Return [x, y] of the center of cell containing provided text 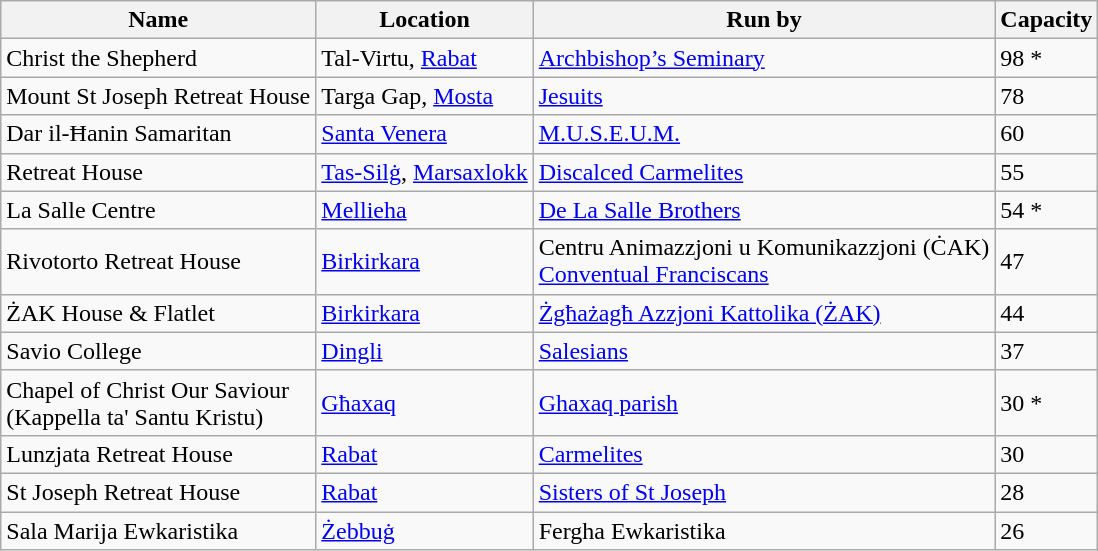
98 * [1046, 58]
Mount St Joseph Retreat House [158, 96]
Archbishop’s Seminary [764, 58]
Rivotorto Retreat House [158, 262]
Retreat House [158, 172]
M.U.S.E.U.M. [764, 134]
Carmelites [764, 454]
30 * [1046, 402]
44 [1046, 313]
Centru Animazzjoni u Komunikazzjoni (ĊAK)Conventual Franciscans [764, 262]
St Joseph Retreat House [158, 492]
30 [1046, 454]
Run by [764, 20]
ŻAK House & Flatlet [158, 313]
Lunzjata Retreat House [158, 454]
Name [158, 20]
Sisters of St Joseph [764, 492]
28 [1046, 492]
Salesians [764, 351]
Tal-Virtu, Rabat [424, 58]
Żebbuġ [424, 531]
Dingli [424, 351]
Għaxaq [424, 402]
De La Salle Brothers [764, 210]
Christ the Shepherd [158, 58]
37 [1046, 351]
78 [1046, 96]
Chapel of Christ Our Saviour (Kappella ta' Santu Kristu) [158, 402]
60 [1046, 134]
Tas-Silġ, Marsaxlokk [424, 172]
Dar il-Ħanin Samaritan [158, 134]
Jesuits [764, 96]
Sala Marija Ewkaristika [158, 531]
Żgħażagħ Azzjoni Kattolika (ŻAK) [764, 313]
47 [1046, 262]
Capacity [1046, 20]
Targa Gap, Mosta [424, 96]
Savio College [158, 351]
55 [1046, 172]
La Salle Centre [158, 210]
26 [1046, 531]
Santa Venera [424, 134]
Ghaxaq parish [764, 402]
Location [424, 20]
54 * [1046, 210]
Fergha Ewkaristika [764, 531]
Discalced Carmelites [764, 172]
Mellieha [424, 210]
